Return (X, Y) of the center of cell containing provided text 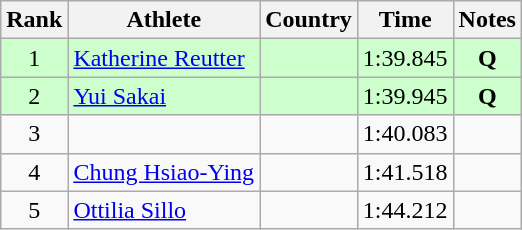
5 (34, 210)
Katherine Reutter (164, 58)
Ottilia Sillo (164, 210)
3 (34, 134)
Rank (34, 20)
Chung Hsiao-Ying (164, 172)
1 (34, 58)
1:40.083 (405, 134)
Country (309, 20)
Time (405, 20)
1:41.518 (405, 172)
1:44.212 (405, 210)
Yui Sakai (164, 96)
Athlete (164, 20)
4 (34, 172)
2 (34, 96)
1:39.945 (405, 96)
Notes (487, 20)
1:39.845 (405, 58)
